Provide the [X, Y] coordinate of the cell's center where the given text is located.  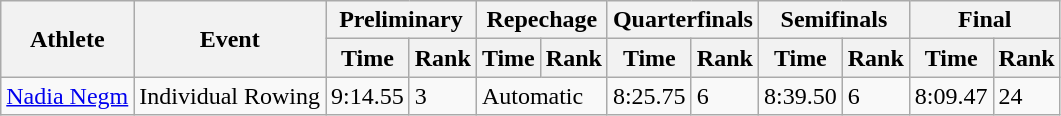
Repechage [542, 20]
Athlete [68, 39]
Individual Rowing [230, 96]
8:09.47 [951, 96]
Preliminary [402, 20]
Automatic [542, 96]
Event [230, 39]
3 [442, 96]
8:39.50 [800, 96]
Quarterfinals [682, 20]
24 [1026, 96]
Semifinals [834, 20]
Nadia Negm [68, 96]
Final [984, 20]
8:25.75 [649, 96]
9:14.55 [368, 96]
